Provide the (x, y) coordinate of the cell's center where the given text is located.  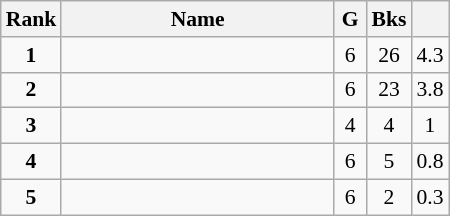
23 (390, 90)
Rank (32, 19)
0.8 (430, 162)
4.3 (430, 55)
Bks (390, 19)
26 (390, 55)
Name (198, 19)
G (350, 19)
0.3 (430, 197)
3.8 (430, 90)
3 (32, 126)
